Scan for the cell matching the given text and deliver its (X, Y) coordinate at center. 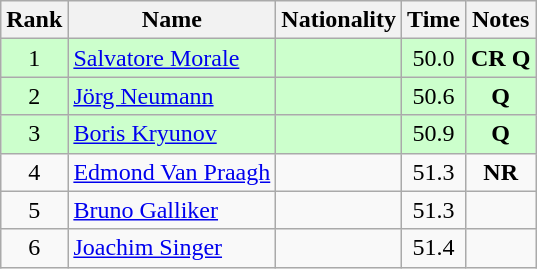
4 (34, 172)
50.9 (434, 134)
CR Q (500, 58)
50.6 (434, 96)
Notes (500, 20)
3 (34, 134)
Bruno Galliker (172, 210)
NR (500, 172)
1 (34, 58)
Nationality (339, 20)
2 (34, 96)
6 (34, 248)
5 (34, 210)
Joachim Singer (172, 248)
Name (172, 20)
Time (434, 20)
50.0 (434, 58)
Jörg Neumann (172, 96)
51.4 (434, 248)
Salvatore Morale (172, 58)
Edmond Van Praagh (172, 172)
Boris Kryunov (172, 134)
Rank (34, 20)
